Identify which cell holds the provided text, then report its (x, y) central coordinate. 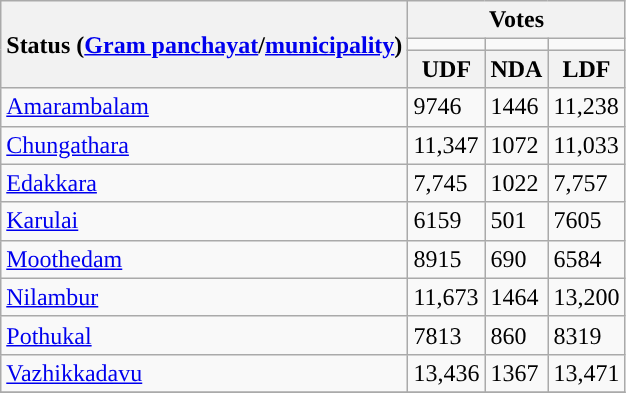
690 (516, 259)
Amarambalam (204, 107)
NDA (516, 69)
13,471 (586, 373)
11,673 (446, 297)
9746 (446, 107)
Nilambur (204, 297)
7,757 (586, 183)
8319 (586, 335)
7605 (586, 221)
Votes (516, 20)
860 (516, 335)
1464 (516, 297)
1367 (516, 373)
11,033 (586, 145)
1446 (516, 107)
501 (516, 221)
11,347 (446, 145)
UDF (446, 69)
Karulai (204, 221)
13,436 (446, 373)
6584 (586, 259)
Edakkara (204, 183)
Pothukal (204, 335)
6159 (446, 221)
Chungathara (204, 145)
11,238 (586, 107)
Status (Gram panchayat/municipality) (204, 44)
7,745 (446, 183)
8915 (446, 259)
LDF (586, 69)
1022 (516, 183)
13,200 (586, 297)
1072 (516, 145)
Moothedam (204, 259)
7813 (446, 335)
Vazhikkadavu (204, 373)
